Return the (x, y) coordinate for the center point of the cell that contains the specified text.  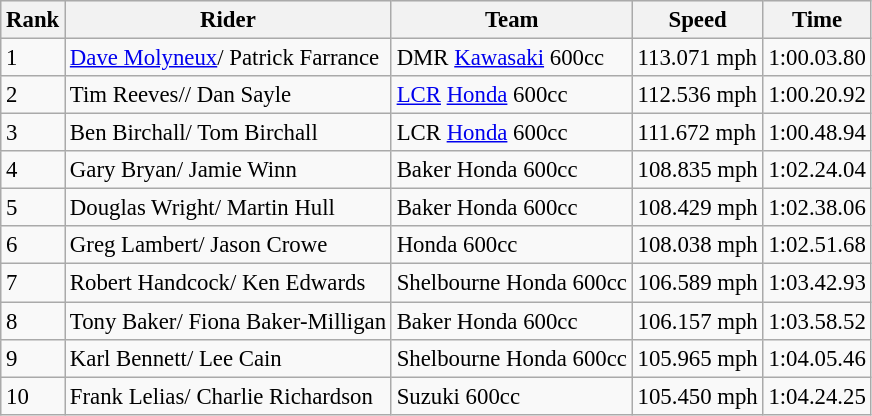
1:02.24.04 (817, 170)
Tony Baker/ Fiona Baker-Milligan (228, 321)
Time (817, 20)
Dave Molyneux/ Patrick Farrance (228, 58)
6 (33, 245)
5 (33, 208)
7 (33, 283)
1:03.42.93 (817, 283)
9 (33, 358)
1:00.48.94 (817, 133)
2 (33, 95)
Tim Reeves// Dan Sayle (228, 95)
108.429 mph (698, 208)
4 (33, 170)
Ben Birchall/ Tom Birchall (228, 133)
Rider (228, 20)
10 (33, 396)
1:02.51.68 (817, 245)
Frank Lelias/ Charlie Richardson (228, 396)
1:00.20.92 (817, 95)
Team (512, 20)
111.672 mph (698, 133)
113.071 mph (698, 58)
1:03.58.52 (817, 321)
1:00.03.80 (817, 58)
106.589 mph (698, 283)
108.038 mph (698, 245)
1:04.05.46 (817, 358)
108.835 mph (698, 170)
Douglas Wright/ Martin Hull (228, 208)
8 (33, 321)
105.450 mph (698, 396)
106.157 mph (698, 321)
105.965 mph (698, 358)
DMR Kawasaki 600cc (512, 58)
1 (33, 58)
Greg Lambert/ Jason Crowe (228, 245)
Speed (698, 20)
Honda 600cc (512, 245)
Karl Bennett/ Lee Cain (228, 358)
Suzuki 600cc (512, 396)
3 (33, 133)
112.536 mph (698, 95)
Robert Handcock/ Ken Edwards (228, 283)
Rank (33, 20)
Gary Bryan/ Jamie Winn (228, 170)
1:02.38.06 (817, 208)
1:04.24.25 (817, 396)
